Locate the cell with the specified text and output its [x, y] center coordinate. 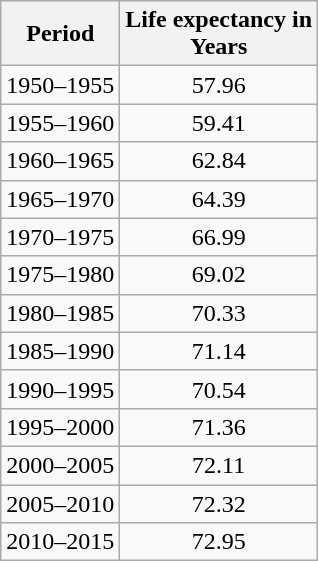
59.41 [219, 123]
1955–1960 [60, 123]
1950–1955 [60, 85]
57.96 [219, 85]
1965–1970 [60, 199]
72.95 [219, 542]
72.32 [219, 503]
1970–1975 [60, 237]
2005–2010 [60, 503]
1975–1980 [60, 275]
64.39 [219, 199]
72.11 [219, 465]
69.02 [219, 275]
1995–2000 [60, 427]
66.99 [219, 237]
71.36 [219, 427]
62.84 [219, 161]
70.33 [219, 313]
Life expectancy in Years [219, 34]
1990–1995 [60, 389]
1985–1990 [60, 351]
1980–1985 [60, 313]
Period [60, 34]
71.14 [219, 351]
1960–1965 [60, 161]
2010–2015 [60, 542]
70.54 [219, 389]
2000–2005 [60, 465]
